Extract the [X, Y] coordinate from the center of the cell holding the provided text.  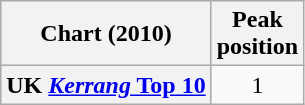
1 [257, 85]
UK Kerrang Top 10 [106, 85]
Peakposition [257, 34]
Chart (2010) [106, 34]
